From the cell containing the given text, extract its center point as (x, y) coordinate. 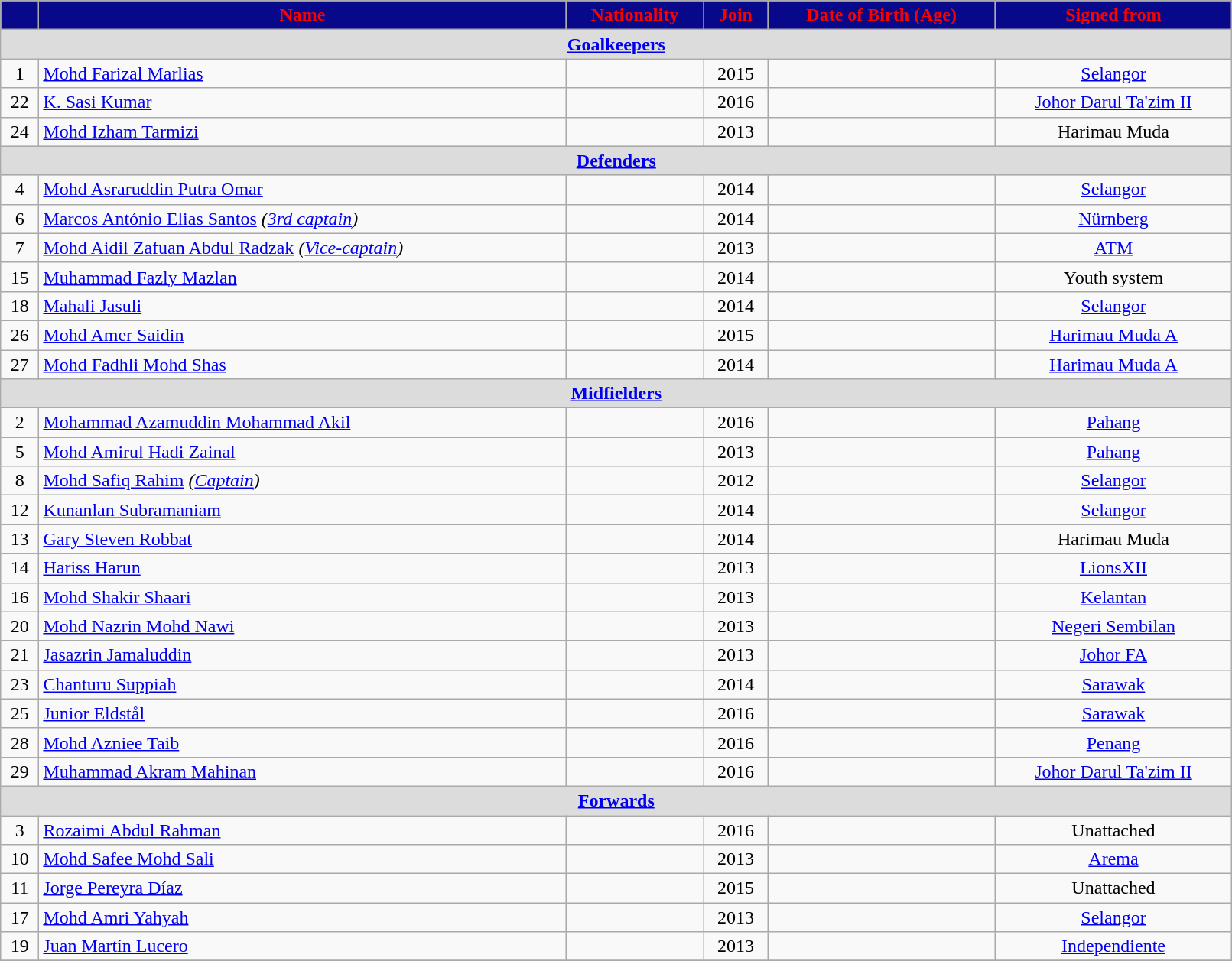
Mohd Amirul Hadi Zainal (303, 452)
Mohd Azniee Taib (303, 742)
1 (20, 73)
21 (20, 655)
Chanturu Suppiah (303, 684)
26 (20, 335)
6 (20, 219)
28 (20, 742)
23 (20, 684)
Mohd Safee Mohd Sali (303, 859)
27 (20, 365)
5 (20, 452)
Jasazrin Jamaluddin (303, 655)
Gary Steven Robbat (303, 539)
Penang (1113, 742)
Mohd Fadhli Mohd Shas (303, 365)
Rozaimi Abdul Rahman (303, 830)
Join (736, 15)
Muhammad Fazly Mazlan (303, 277)
Mohd Izham Tarmizi (303, 131)
19 (20, 946)
Hariss Harun (303, 568)
7 (20, 248)
Defenders (616, 161)
13 (20, 539)
Marcos António Elias Santos (3rd captain) (303, 219)
15 (20, 277)
LionsXII (1113, 568)
17 (20, 917)
Nürnberg (1113, 219)
Jorge Pereyra Díaz (303, 888)
ATM (1113, 248)
Mohd Farizal Marlias (303, 73)
Youth system (1113, 277)
Mohd Nazrin Mohd Nawi (303, 626)
Mahali Jasuli (303, 306)
Kelantan (1113, 597)
14 (20, 568)
Junior Eldstål (303, 713)
2 (20, 423)
Independiente (1113, 946)
4 (20, 190)
24 (20, 131)
Arema (1113, 859)
Name (303, 15)
Johor FA (1113, 655)
29 (20, 771)
10 (20, 859)
25 (20, 713)
Mohd Asraruddin Putra Omar (303, 190)
Kunanlan Subramaniam (303, 510)
16 (20, 597)
20 (20, 626)
18 (20, 306)
Signed from (1113, 15)
22 (20, 102)
Mohd Safiq Rahim (Captain) (303, 481)
Goalkeepers (616, 44)
Mohammad Azamuddin Mohammad Akil (303, 423)
Muhammad Akram Mahinan (303, 771)
Mohd Amri Yahyah (303, 917)
Negeri Sembilan (1113, 626)
Forwards (616, 800)
Nationality (635, 15)
3 (20, 830)
8 (20, 481)
K. Sasi Kumar (303, 102)
11 (20, 888)
Midfielders (616, 394)
2012 (736, 481)
Juan Martín Lucero (303, 946)
Mohd Shakir Shaari (303, 597)
Mohd Aidil Zafuan Abdul Radzak (Vice-captain) (303, 248)
12 (20, 510)
Date of Birth (Age) (881, 15)
Mohd Amer Saidin (303, 335)
